Detect which cell encompasses the target text, then output its (X, Y) center coordinate. 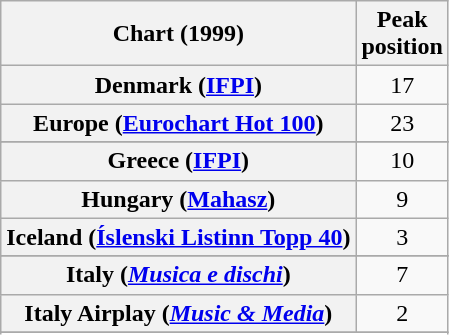
Iceland (Íslenski Listinn Topp 40) (178, 237)
Hungary (Mahasz) (178, 199)
Greece (IFPI) (178, 161)
17 (402, 85)
Denmark (IFPI) (178, 85)
Italy Airplay (Music & Media) (178, 313)
Chart (1999) (178, 34)
7 (402, 275)
9 (402, 199)
Peakposition (402, 34)
2 (402, 313)
10 (402, 161)
23 (402, 123)
3 (402, 237)
Europe (Eurochart Hot 100) (178, 123)
Italy (Musica e dischi) (178, 275)
